Find where the given text appears and provide that cell's center as [x, y] coordinate. 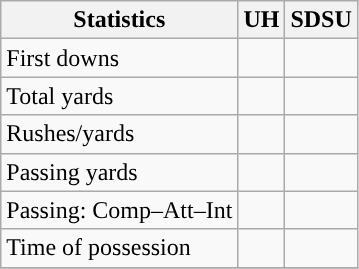
UH [262, 20]
First downs [120, 58]
Passing yards [120, 172]
Statistics [120, 20]
Rushes/yards [120, 134]
Total yards [120, 96]
Time of possession [120, 248]
SDSU [321, 20]
Passing: Comp–Att–Int [120, 210]
